Output the [X, Y] coordinate of the center of the cell containing the given text.  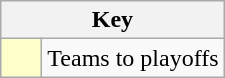
Teams to playoffs [133, 58]
Key [112, 20]
